Determine the [X, Y] coordinate at the center of the cell enclosing the given text.  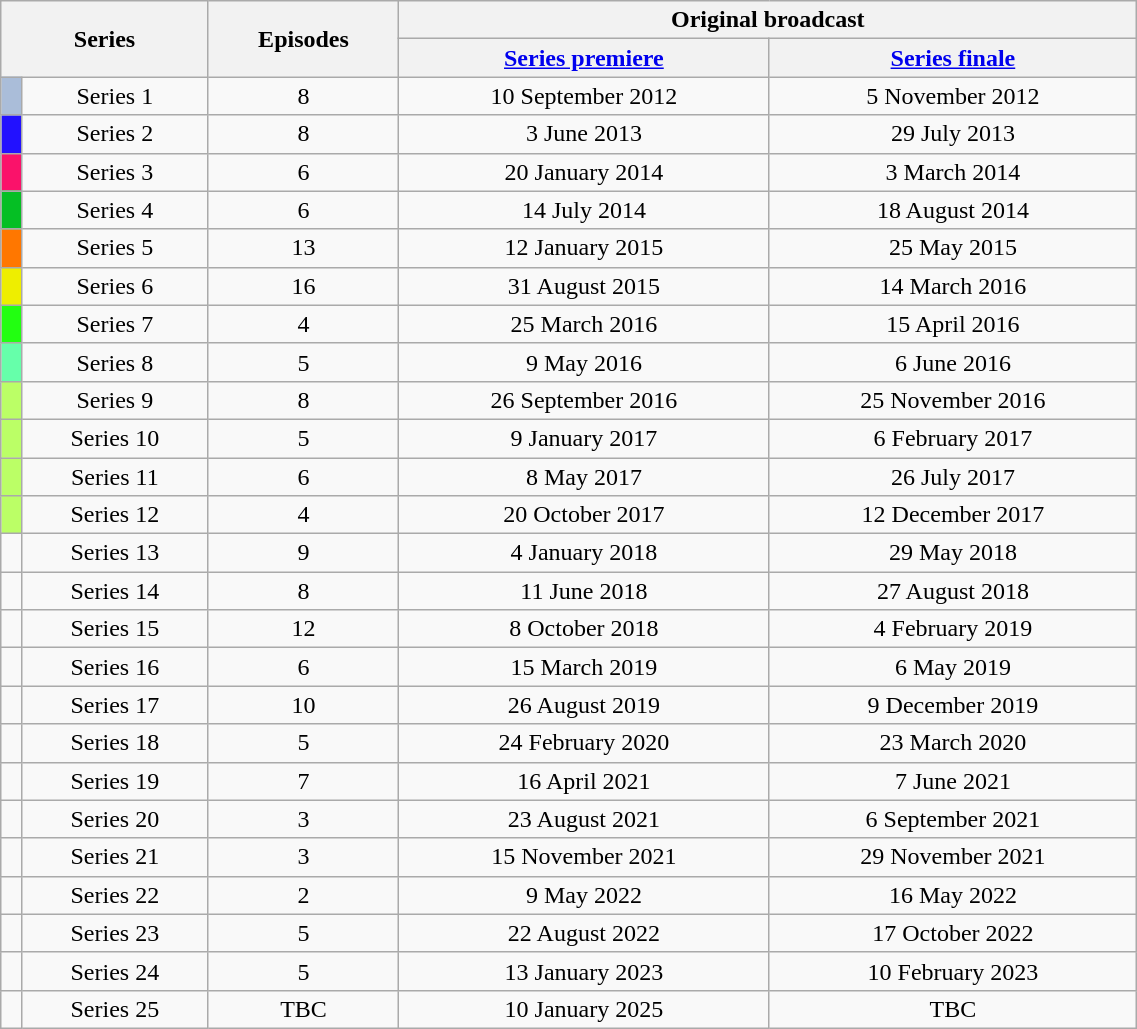
Series 10 [114, 438]
Series 13 [114, 553]
14 March 2016 [953, 286]
Series 25 [114, 1009]
Series 23 [114, 933]
Series 16 [114, 667]
29 November 2021 [953, 857]
6 September 2021 [953, 819]
6 February 2017 [953, 438]
29 May 2018 [953, 553]
Series 17 [114, 705]
16 May 2022 [953, 895]
12 January 2015 [584, 248]
Series 1 [114, 96]
Series 19 [114, 781]
31 August 2015 [584, 286]
6 June 2016 [953, 362]
25 November 2016 [953, 400]
23 March 2020 [953, 743]
13 [304, 248]
14 July 2014 [584, 210]
Series finale [953, 58]
Series [104, 39]
4 February 2019 [953, 629]
10 [304, 705]
20 January 2014 [584, 172]
2 [304, 895]
26 September 2016 [584, 400]
Series 2 [114, 134]
26 July 2017 [953, 477]
Series 18 [114, 743]
15 November 2021 [584, 857]
Series 22 [114, 895]
8 May 2017 [584, 477]
Series 21 [114, 857]
Series 7 [114, 324]
Series 12 [114, 515]
Series 8 [114, 362]
12 [304, 629]
10 February 2023 [953, 971]
22 August 2022 [584, 933]
15 March 2019 [584, 667]
10 January 2025 [584, 1009]
9 December 2019 [953, 705]
7 [304, 781]
Series 3 [114, 172]
Series 9 [114, 400]
9 [304, 553]
6 May 2019 [953, 667]
29 July 2013 [953, 134]
3 June 2013 [584, 134]
12 December 2017 [953, 515]
26 August 2019 [584, 705]
16 April 2021 [584, 781]
11 June 2018 [584, 591]
9 May 2022 [584, 895]
20 October 2017 [584, 515]
3 March 2014 [953, 172]
15 April 2016 [953, 324]
16 [304, 286]
Series 6 [114, 286]
7 June 2021 [953, 781]
25 March 2016 [584, 324]
Series 15 [114, 629]
Series 24 [114, 971]
Episodes [304, 39]
9 January 2017 [584, 438]
27 August 2018 [953, 591]
Series premiere [584, 58]
18 August 2014 [953, 210]
8 October 2018 [584, 629]
4 January 2018 [584, 553]
Series 20 [114, 819]
Series 14 [114, 591]
23 August 2021 [584, 819]
10 September 2012 [584, 96]
Series 5 [114, 248]
Series 11 [114, 477]
13 January 2023 [584, 971]
17 October 2022 [953, 933]
25 May 2015 [953, 248]
Original broadcast [768, 20]
5 November 2012 [953, 96]
9 May 2016 [584, 362]
Series 4 [114, 210]
24 February 2020 [584, 743]
